Search for the cell housing the specified text and yield its [x, y] center coordinate. 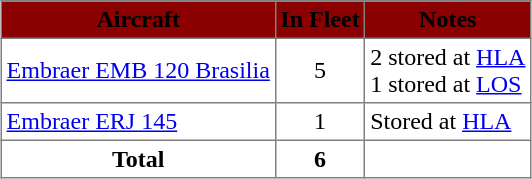
5 [320, 70]
2 stored at HLA1 stored at LOS [448, 70]
Embraer EMB 120 Brasilia [138, 70]
Aircraft [138, 20]
Embraer ERJ 145 [138, 122]
Notes [448, 20]
Stored at HLA [448, 122]
Total [138, 159]
6 [320, 159]
In Fleet [320, 20]
1 [320, 122]
